Return the [X, Y] coordinate for the center point of the cell that contains the specified text.  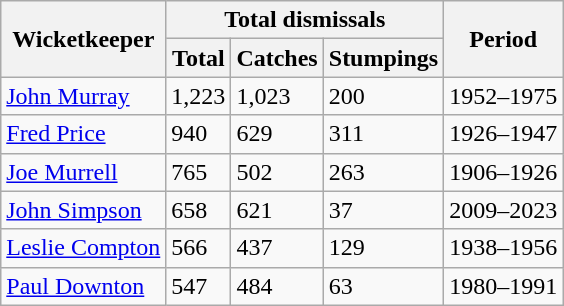
566 [198, 248]
1,023 [277, 96]
1938–1956 [504, 248]
1926–1947 [504, 134]
Joe Murrell [84, 172]
311 [383, 134]
Wicketkeeper [84, 39]
200 [383, 96]
129 [383, 248]
Paul Downton [84, 286]
2009–2023 [504, 210]
940 [198, 134]
621 [277, 210]
37 [383, 210]
437 [277, 248]
1906–1926 [504, 172]
Period [504, 39]
Total [198, 58]
1980–1991 [504, 286]
Total dismissals [305, 20]
484 [277, 286]
Stumpings [383, 58]
1952–1975 [504, 96]
Fred Price [84, 134]
547 [198, 286]
502 [277, 172]
63 [383, 286]
1,223 [198, 96]
John Simpson [84, 210]
629 [277, 134]
658 [198, 210]
Leslie Compton [84, 248]
765 [198, 172]
263 [383, 172]
Catches [277, 58]
John Murray [84, 96]
